Scan for the cell matching the given text and deliver its (x, y) coordinate at center. 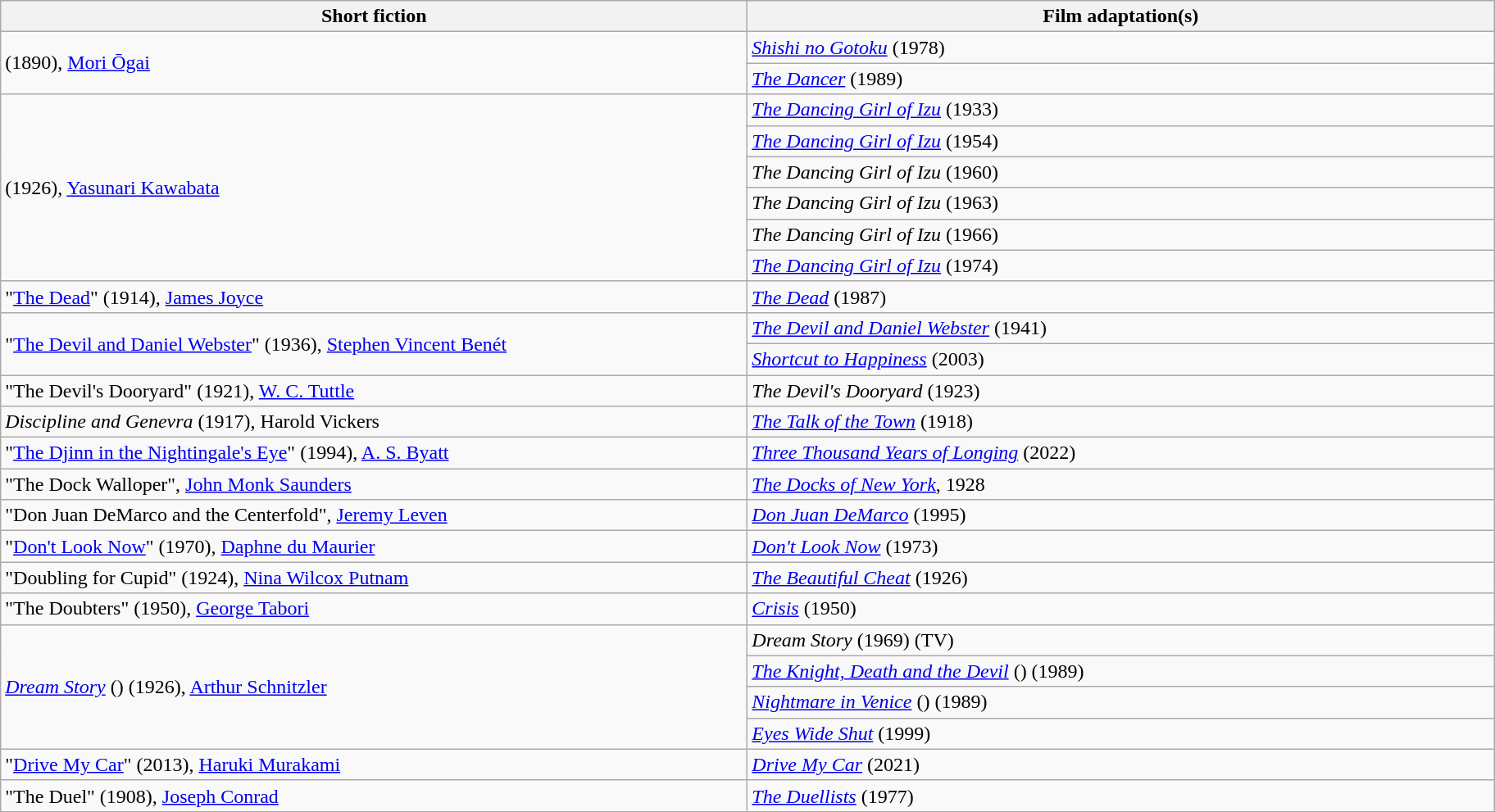
The Dancing Girl of Izu (1966) (1121, 234)
"The Dead" (1914), James Joyce (374, 297)
"The Devil and Daniel Webster" (1936), Stephen Vincent Benét (374, 343)
The Devil and Daniel Webster (1941) (1121, 328)
The Dancing Girl of Izu (1954) (1121, 141)
"The Doubters" (1950), George Tabori (374, 609)
The Duellists (1977) (1121, 796)
"The Duel" (1908), Joseph Conrad (374, 796)
"The Dock Walloper", John Monk Saunders (374, 484)
Crisis (1950) (1121, 609)
The Docks of New York, 1928 (1121, 484)
Film adaptation(s) (1121, 16)
Shortcut to Happiness (2003) (1121, 359)
Drive My Car (2021) (1121, 764)
Don Juan DeMarco (1995) (1121, 515)
Don't Look Now (1973) (1121, 547)
"Drive My Car" (2013), Haruki Murakami (374, 764)
Eyes Wide Shut (1999) (1121, 733)
The Knight, Death and the Devil () (1989) (1121, 671)
The Devil's Dooryard (1923) (1121, 391)
Three Thousand Years of Longing (2022) (1121, 453)
Short fiction (374, 16)
"The Djinn in the Nightingale's Eye" (1994), A. S. Byatt (374, 453)
Dream Story (1969) (TV) (1121, 640)
(1926), Yasunari Kawabata (374, 188)
Nightmare in Venice () (1989) (1121, 702)
(1890), Mori Ōgai (374, 63)
"Don Juan DeMarco and the Centerfold", Jeremy Leven (374, 515)
The Dancing Girl of Izu (1974) (1121, 265)
The Beautiful Cheat (1926) (1121, 578)
The Dancer (1989) (1121, 79)
The Dancing Girl of Izu (1933) (1121, 110)
The Dead (1987) (1121, 297)
Dream Story () (1926), Arthur Schnitzler (374, 687)
The Dancing Girl of Izu (1960) (1121, 172)
"The Devil's Dooryard" (1921), W. C. Tuttle (374, 391)
Shishi no Gotoku (1978) (1121, 48)
The Talk of the Town (1918) (1121, 422)
"Doubling for Cupid" (1924), Nina Wilcox Putnam (374, 578)
The Dancing Girl of Izu (1963) (1121, 203)
Discipline and Genevra (1917), Harold Vickers (374, 422)
"Don't Look Now" (1970), Daphne du Maurier (374, 547)
